Identify which cell holds the provided text, then report its [x, y] central coordinate. 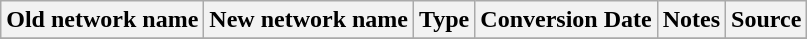
Conversion Date [566, 20]
Old network name [102, 20]
New network name [309, 20]
Type [444, 20]
Notes [691, 20]
Source [766, 20]
